Identify which cell holds the provided text, then report its (x, y) central coordinate. 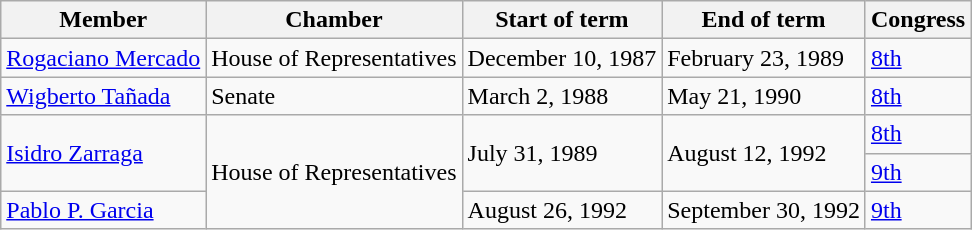
Wigberto Tañada (104, 96)
February 23, 1989 (764, 58)
August 26, 1992 (562, 210)
May 21, 1990 (764, 96)
July 31, 1989 (562, 153)
Isidro Zarraga (104, 153)
December 10, 1987 (562, 58)
Rogaciano Mercado (104, 58)
Senate (334, 96)
Chamber (334, 20)
Pablo P. Garcia (104, 210)
August 12, 1992 (764, 153)
End of term (764, 20)
September 30, 1992 (764, 210)
March 2, 1988 (562, 96)
Member (104, 20)
Congress (918, 20)
Start of term (562, 20)
